Provide the (x, y) coordinate of the cell's center where the given text is located.  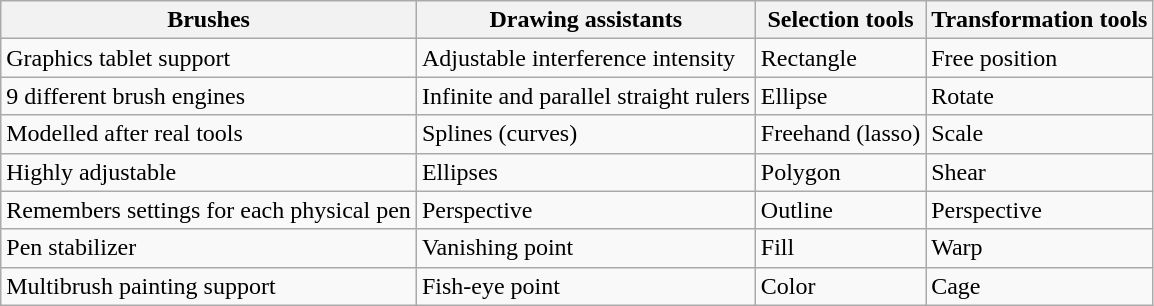
Brushes (209, 20)
Color (840, 286)
Multibrush painting support (209, 286)
Ellipse (840, 96)
Transformation tools (1040, 20)
Highly adjustable (209, 172)
Outline (840, 210)
Infinite and parallel straight rulers (586, 96)
Adjustable interference intensity (586, 58)
9 different brush engines (209, 96)
Splines (curves) (586, 134)
Polygon (840, 172)
Drawing assistants (586, 20)
Pen stabilizer (209, 248)
Rotate (1040, 96)
Fish-eye point (586, 286)
Rectangle (840, 58)
Cage (1040, 286)
Freehand (lasso) (840, 134)
Scale (1040, 134)
Modelled after real tools (209, 134)
Warp (1040, 248)
Free position (1040, 58)
Selection tools (840, 20)
Remembers settings for each physical pen (209, 210)
Shear (1040, 172)
Vanishing point (586, 248)
Fill (840, 248)
Graphics tablet support (209, 58)
Ellipses (586, 172)
